Identify which cell holds the provided text, then report its [x, y] central coordinate. 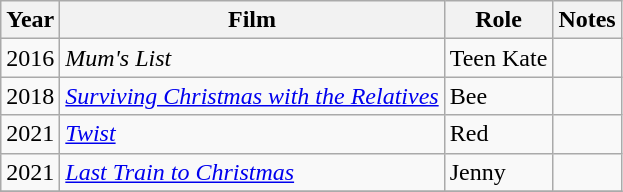
Role [498, 20]
Last Train to Christmas [252, 172]
Film [252, 20]
Surviving Christmas with the Relatives [252, 96]
Bee [498, 96]
Jenny [498, 172]
Red [498, 134]
2016 [30, 58]
Year [30, 20]
2018 [30, 96]
Notes [587, 20]
Teen Kate [498, 58]
Twist [252, 134]
Mum's List [252, 58]
